Identify which cell holds the provided text, then report its [x, y] central coordinate. 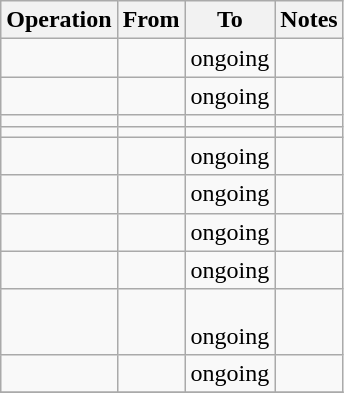
To [230, 20]
Operation [59, 20]
Notes [309, 20]
From [151, 20]
